Search for the cell housing the specified text and yield its (X, Y) center coordinate. 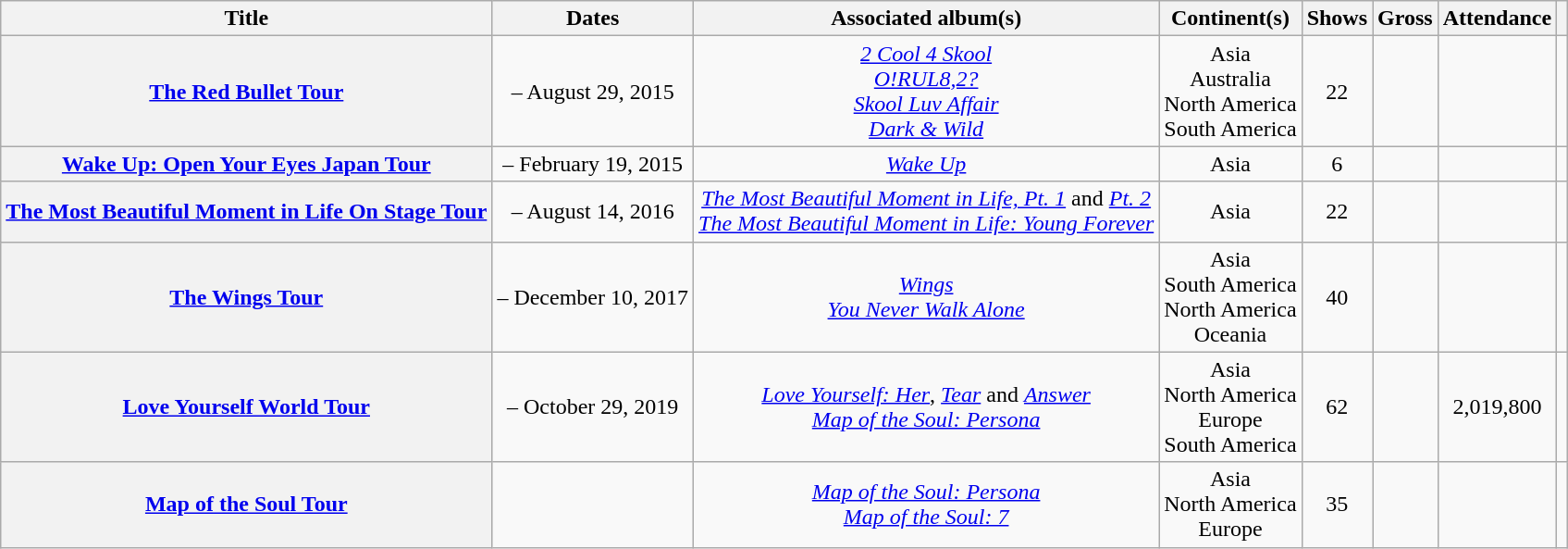
AsiaNorth AmericaEuropeSouth America (1230, 407)
Title (246, 19)
6 (1337, 164)
Associated album(s) (927, 19)
Dates (593, 19)
Love Yourself World Tour (246, 407)
– October 29, 2019 (593, 407)
AsiaAustraliaNorth AmericaSouth America (1230, 91)
2 Cool 4 SkoolO!RUL8,2?Skool Luv AffairDark & Wild (927, 91)
Map of the Soul Tour (246, 505)
The Most Beautiful Moment in Life On Stage Tour (246, 211)
The Most Beautiful Moment in Life, Pt. 1 and Pt. 2The Most Beautiful Moment in Life: Young Forever (927, 211)
Wake Up: Open Your Eyes Japan Tour (246, 164)
40 (1337, 296)
62 (1337, 407)
WingsYou Never Walk Alone (927, 296)
The Red Bullet Tour (246, 91)
– February 19, 2015 (593, 164)
Shows (1337, 19)
Map of the Soul: PersonaMap of the Soul: 7 (927, 505)
Attendance (1497, 19)
– August 14, 2016 (593, 211)
Wake Up (927, 164)
AsiaNorth AmericaEurope (1230, 505)
Love Yourself: Her, Tear and AnswerMap of the Soul: Persona (927, 407)
– August 29, 2015 (593, 91)
Continent(s) (1230, 19)
– December 10, 2017 (593, 296)
Gross (1406, 19)
35 (1337, 505)
AsiaSouth AmericaNorth AmericaOceania (1230, 296)
The Wings Tour (246, 296)
2,019,800 (1497, 407)
